Find where the given text appears and provide that cell's center as (X, Y) coordinate. 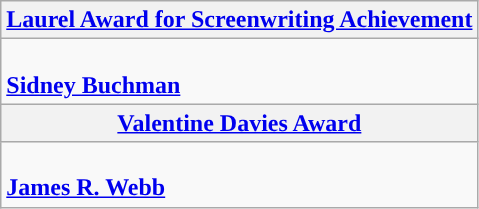
James R. Webb (240, 174)
Sidney Buchman (240, 72)
Laurel Award for Screenwriting Achievement (240, 20)
Valentine Davies Award (240, 123)
